Extract the [X, Y] coordinate from the center of the cell holding the provided text.  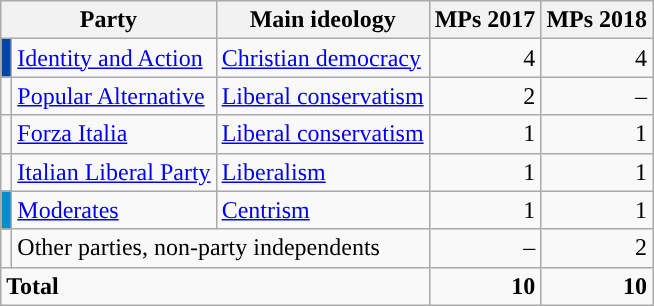
Popular Alternative [114, 96]
Identity and Action [114, 58]
MPs 2017 [485, 20]
Total [215, 286]
Other parties, non-party independents [220, 248]
Moderates [114, 210]
MPs 2018 [597, 20]
Party [108, 20]
Liberalism [322, 172]
Forza Italia [114, 134]
Christian democracy [322, 58]
Italian Liberal Party [114, 172]
Main ideology [322, 20]
Centrism [322, 210]
